Output the (X, Y) coordinate of the center of the cell containing the given text.  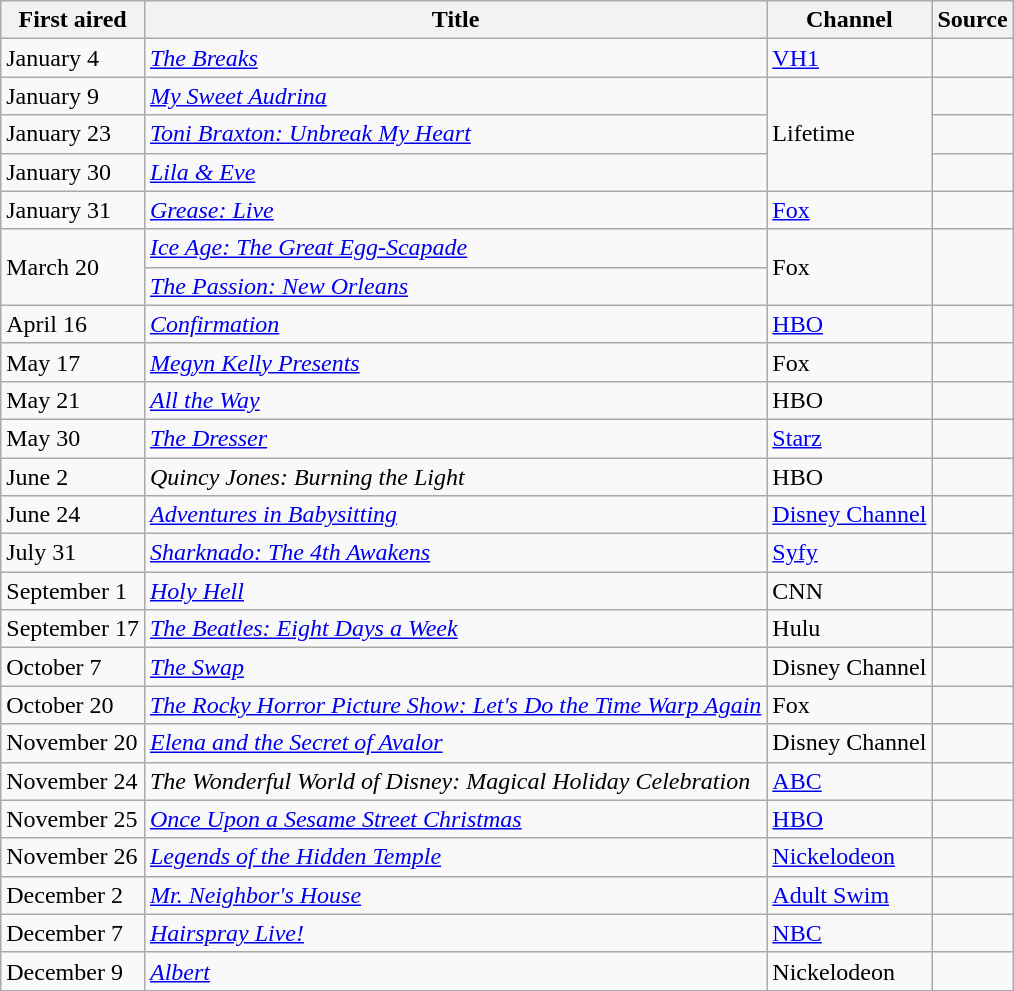
Megyn Kelly Presents (455, 362)
January 30 (73, 172)
Title (455, 20)
September 17 (73, 629)
October 7 (73, 667)
Hairspray Live! (455, 933)
Source (972, 20)
January 31 (73, 210)
June 24 (73, 515)
December 9 (73, 971)
All the Way (455, 400)
June 2 (73, 477)
The Passion: New Orleans (455, 286)
May 30 (73, 438)
The Dresser (455, 438)
January 9 (73, 96)
Ice Age: The Great Egg-Scapade (455, 248)
Grease: Live (455, 210)
Starz (850, 438)
Channel (850, 20)
December 2 (73, 895)
November 26 (73, 857)
Albert (455, 971)
May 17 (73, 362)
Mr. Neighbor's House (455, 895)
Toni Braxton: Unbreak My Heart (455, 134)
November 25 (73, 819)
Adventures in Babysitting (455, 515)
July 31 (73, 553)
September 1 (73, 591)
November 20 (73, 743)
Holy Hell (455, 591)
November 24 (73, 781)
Hulu (850, 629)
Quincy Jones: Burning the Light (455, 477)
NBC (850, 933)
January 4 (73, 58)
Once Upon a Sesame Street Christmas (455, 819)
Confirmation (455, 324)
ABC (850, 781)
The Rocky Horror Picture Show: Let's Do the Time Warp Again (455, 705)
The Swap (455, 667)
My Sweet Audrina (455, 96)
Adult Swim (850, 895)
April 16 (73, 324)
Legends of the Hidden Temple (455, 857)
First aired (73, 20)
Sharknado: The 4th Awakens (455, 553)
The Breaks (455, 58)
May 21 (73, 400)
October 20 (73, 705)
The Wonderful World of Disney: Magical Holiday Celebration (455, 781)
March 20 (73, 267)
VH1 (850, 58)
The Beatles: Eight Days a Week (455, 629)
Lifetime (850, 134)
January 23 (73, 134)
CNN (850, 591)
December 7 (73, 933)
Syfy (850, 553)
Elena and the Secret of Avalor (455, 743)
Lila & Eve (455, 172)
